Provide the (X, Y) coordinate of the cell's center where the given text is located.  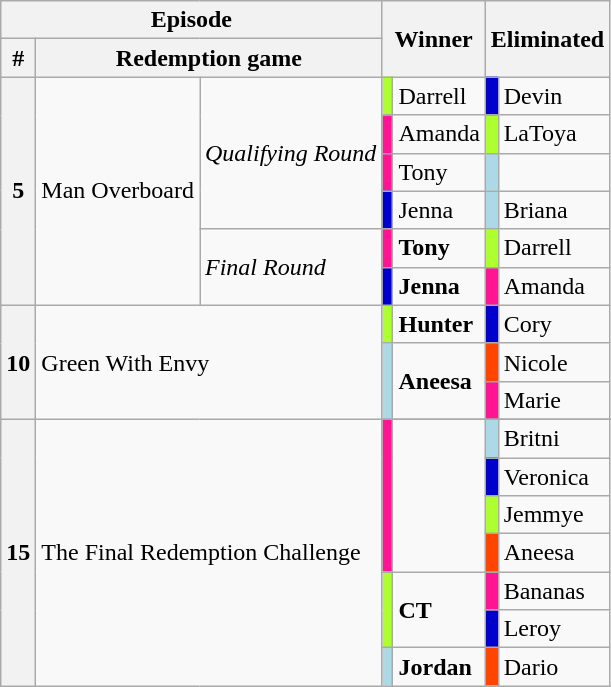
Cory (554, 324)
Dario (554, 667)
Bananas (554, 591)
10 (18, 362)
Man Overboard (118, 191)
Winner (434, 39)
Marie (554, 400)
Nicole (554, 362)
# (18, 58)
Devin (554, 96)
Jordan (439, 667)
Hunter (439, 324)
LaToya (554, 134)
Qualifying Round (291, 153)
Briana (554, 210)
Leroy (554, 629)
CT (439, 610)
The Final Redemption Challenge (209, 552)
Green With Envy (209, 362)
Eliminated (547, 39)
Redemption game (209, 58)
5 (18, 191)
15 (18, 552)
Episode (192, 20)
Jemmye (554, 515)
Final Round (291, 267)
Britni (554, 438)
Veronica (554, 477)
